Search for the cell housing the specified text and yield its [x, y] center coordinate. 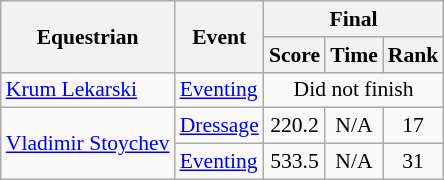
Did not finish [354, 90]
533.5 [294, 162]
Final [354, 19]
Rank [414, 55]
220.2 [294, 126]
31 [414, 162]
17 [414, 126]
Score [294, 55]
Dressage [220, 126]
Equestrian [88, 36]
Krum Lekarski [88, 90]
Vladimir Stoychev [88, 144]
Time [354, 55]
Event [220, 36]
